Output the (X, Y) coordinate of the center of the cell containing the given text.  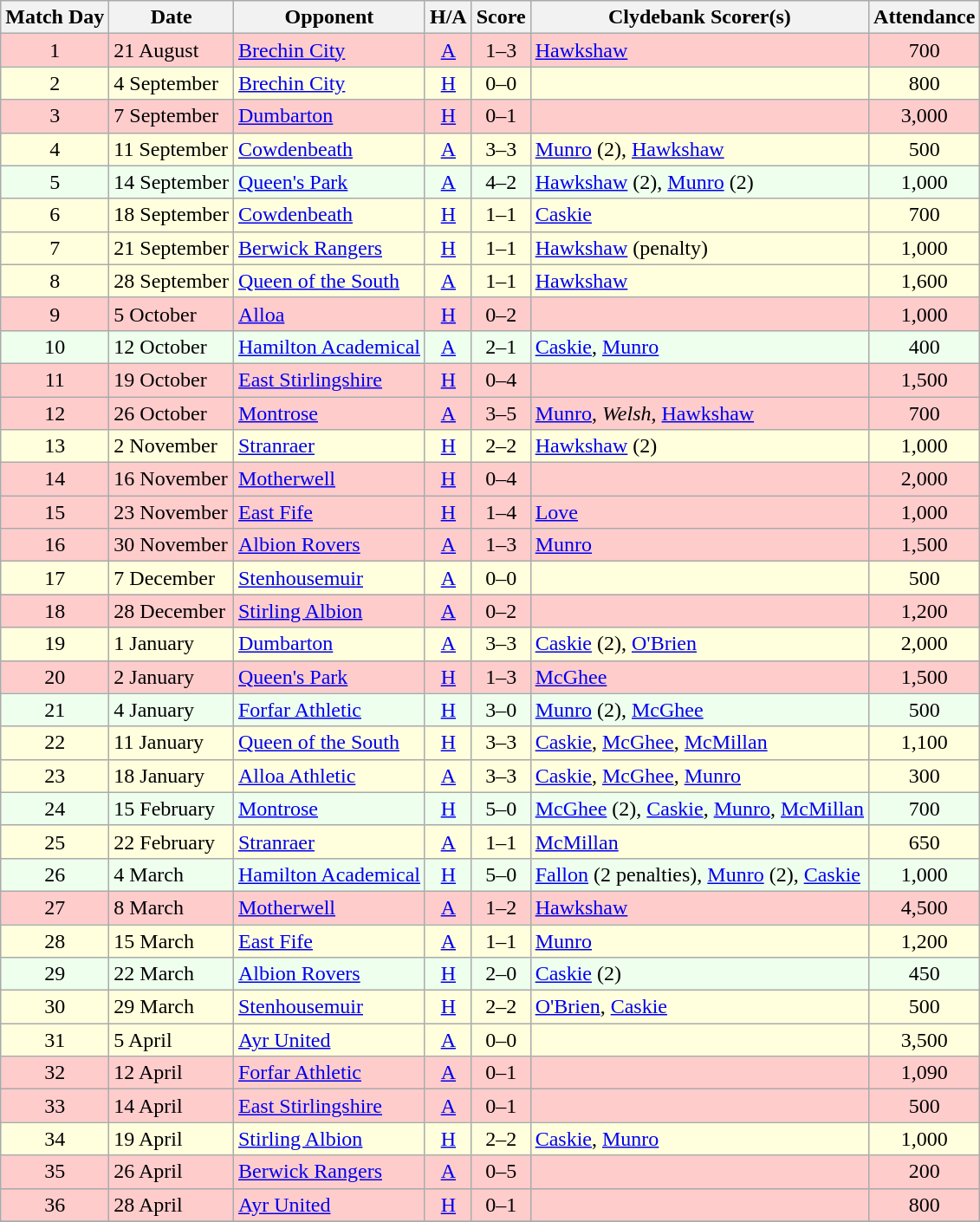
2–0 (501, 974)
16 November (172, 479)
7 (55, 248)
26 April (172, 1172)
32 (55, 1073)
30 (55, 1007)
Caskie (2), O'Brien (699, 644)
13 (55, 446)
18 September (172, 215)
15 March (172, 940)
650 (925, 842)
2 November (172, 446)
21 (55, 710)
1 January (172, 644)
15 February (172, 809)
19 October (172, 380)
6 (55, 215)
2 January (172, 677)
2–1 (501, 347)
Munro, Welsh, Hawkshaw (699, 413)
5 (55, 182)
Caskie (2) (699, 974)
5 April (172, 1040)
26 (55, 874)
300 (925, 776)
Caskie, McGhee, McMillan (699, 743)
20 (55, 677)
16 (55, 545)
O'Brien, Caskie (699, 1007)
1,090 (925, 1073)
21 August (172, 50)
5 October (172, 314)
11 January (172, 743)
28 September (172, 281)
3,500 (925, 1040)
15 (55, 512)
Opponent (329, 17)
34 (55, 1139)
Munro (2), McGhee (699, 710)
18 (55, 611)
7 December (172, 578)
4–2 (501, 182)
McGhee (2), Caskie, Munro, McMillan (699, 809)
Caskie, McGhee, Munro (699, 776)
4,500 (925, 907)
1,100 (925, 743)
McMillan (699, 842)
3 (55, 116)
23 (55, 776)
22 (55, 743)
3–5 (501, 413)
28 April (172, 1205)
29 March (172, 1007)
400 (925, 347)
4 March (172, 874)
Alloa (329, 314)
12 (55, 413)
3,000 (925, 116)
28 (55, 940)
Score (501, 17)
19 April (172, 1139)
1 (55, 50)
25 (55, 842)
9 (55, 314)
26 October (172, 413)
7 September (172, 116)
28 December (172, 611)
24 (55, 809)
1,600 (925, 281)
4 January (172, 710)
Love (699, 512)
450 (925, 974)
Alloa Athletic (329, 776)
21 September (172, 248)
Attendance (925, 17)
22 March (172, 974)
14 (55, 479)
17 (55, 578)
14 April (172, 1106)
19 (55, 644)
H/A (448, 17)
11 September (172, 149)
14 September (172, 182)
33 (55, 1106)
8 March (172, 907)
10 (55, 347)
23 November (172, 512)
12 October (172, 347)
31 (55, 1040)
1–4 (501, 512)
12 April (172, 1073)
11 (55, 380)
0–5 (501, 1172)
Hawkshaw (2) (699, 446)
3–0 (501, 710)
4 (55, 149)
22 February (172, 842)
Clydebank Scorer(s) (699, 17)
35 (55, 1172)
Fallon (2 penalties), Munro (2), Caskie (699, 874)
McGhee (699, 677)
Match Day (55, 17)
Munro (2), Hawkshaw (699, 149)
Hawkshaw (2), Munro (2) (699, 182)
8 (55, 281)
Hawkshaw (penalty) (699, 248)
18 January (172, 776)
29 (55, 974)
30 November (172, 545)
4 September (172, 83)
Date (172, 17)
200 (925, 1172)
27 (55, 907)
2 (55, 83)
1–2 (501, 907)
36 (55, 1205)
Caskie (699, 215)
